Provide the [x, y] coordinate of the cell's center where the given text is located.  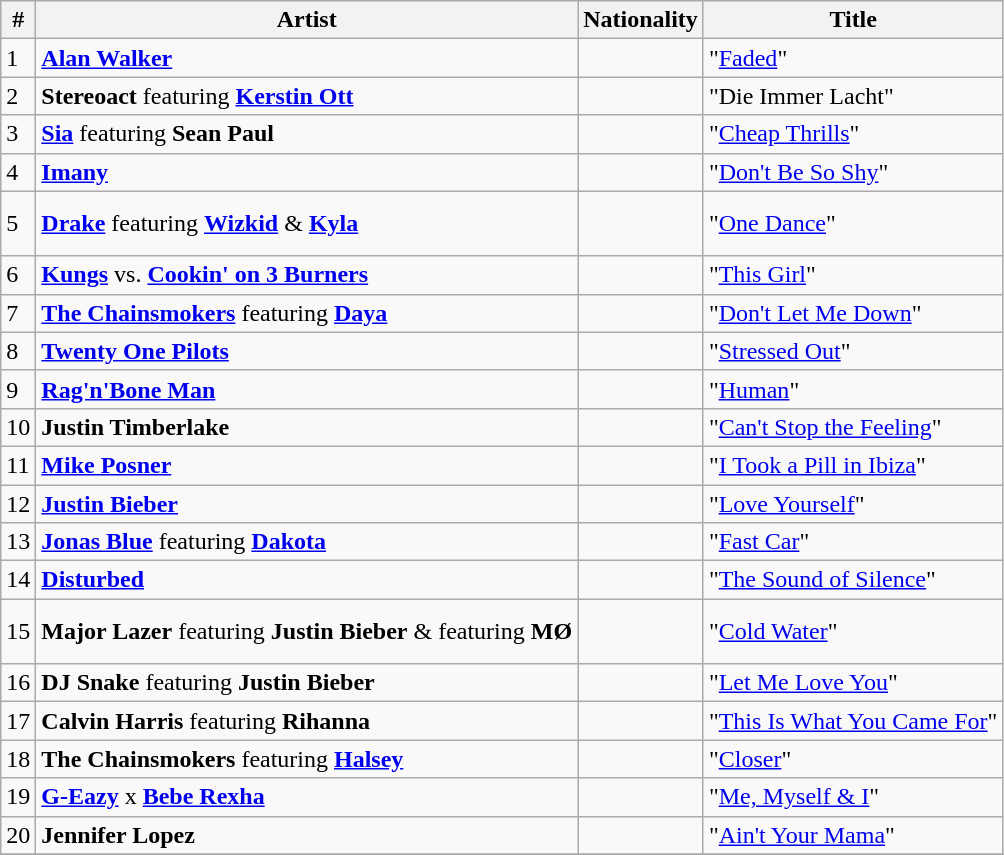
"Faded" [853, 58]
11 [18, 465]
Nationality [641, 20]
Title [853, 20]
"Can't Stop the Feeling" [853, 427]
# [18, 20]
5 [18, 224]
Imany [307, 172]
Stereoact featuring Kerstin Ott [307, 96]
7 [18, 313]
18 [18, 759]
DJ Snake featuring Justin Bieber [307, 683]
"Human" [853, 389]
16 [18, 683]
Rag'n'Bone Man [307, 389]
"Me, Myself & I" [853, 797]
1 [18, 58]
Disturbed [307, 580]
19 [18, 797]
Mike Posner [307, 465]
"Don't Be So Shy" [853, 172]
"Cold Water" [853, 632]
"Cheap Thrills" [853, 134]
"Closer" [853, 759]
Jennifer Lopez [307, 835]
G-Eazy x Bebe Rexha [307, 797]
15 [18, 632]
"Love Yourself" [853, 503]
Justin Bieber [307, 503]
"One Dance" [853, 224]
13 [18, 542]
2 [18, 96]
"Die Immer Lacht" [853, 96]
Alan Walker [307, 58]
14 [18, 580]
"This Girl" [853, 275]
"Let Me Love You" [853, 683]
"Stressed Out" [853, 351]
"This Is What You Came For" [853, 721]
20 [18, 835]
The Chainsmokers featuring Halsey [307, 759]
"Ain't Your Mama" [853, 835]
"Fast Car" [853, 542]
Sia featuring Sean Paul [307, 134]
12 [18, 503]
Major Lazer featuring Justin Bieber & featuring MØ [307, 632]
17 [18, 721]
"I Took a Pill in Ibiza" [853, 465]
9 [18, 389]
Artist [307, 20]
4 [18, 172]
Twenty One Pilots [307, 351]
8 [18, 351]
Kungs vs. Cookin' on 3 Burners [307, 275]
The Chainsmokers featuring Daya [307, 313]
6 [18, 275]
Calvin Harris featuring Rihanna [307, 721]
Drake featuring Wizkid & Kyla [307, 224]
"The Sound of Silence" [853, 580]
10 [18, 427]
Jonas Blue featuring Dakota [307, 542]
Justin Timberlake [307, 427]
"Don't Let Me Down" [853, 313]
3 [18, 134]
